Find where the given text appears and provide that cell's center as [X, Y] coordinate. 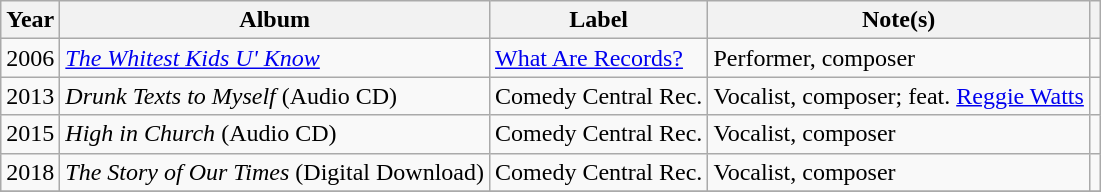
Album [275, 20]
What Are Records? [599, 58]
High in Church (Audio CD) [275, 134]
The Story of Our Times (Digital Download) [275, 172]
Performer, composer [899, 58]
Year [30, 20]
Label [599, 20]
Drunk Texts to Myself (Audio CD) [275, 96]
Vocalist, composer; feat. Reggie Watts [899, 96]
Note(s) [899, 20]
2015 [30, 134]
The Whitest Kids U' Know [275, 58]
2006 [30, 58]
2018 [30, 172]
2013 [30, 96]
